Pinpoint the cell where the given text exists, returning its [x, y] midpoint coordinate. 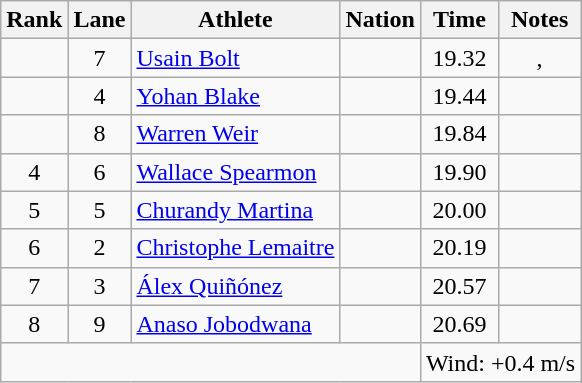
2 [100, 248]
Wind: +0.4 m/s [500, 362]
Athlete [236, 20]
Usain Bolt [236, 58]
19.32 [459, 58]
Anaso Jobodwana [236, 324]
Warren Weir [236, 134]
20.69 [459, 324]
Time [459, 20]
Álex Quiñónez [236, 286]
9 [100, 324]
Lane [100, 20]
19.44 [459, 96]
Notes [539, 20]
Nation [380, 20]
, [539, 58]
Christophe Lemaitre [236, 248]
20.57 [459, 286]
19.84 [459, 134]
Yohan Blake [236, 96]
Rank [34, 20]
20.19 [459, 248]
19.90 [459, 172]
3 [100, 286]
Churandy Martina [236, 210]
Wallace Spearmon [236, 172]
20.00 [459, 210]
